Return [X, Y] of the center of cell containing provided text 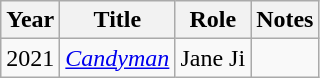
Role [213, 20]
Jane Ji [213, 58]
Notes [285, 20]
2021 [30, 58]
Title [118, 20]
Year [30, 20]
Candyman [118, 58]
